Locate the cell with the specified text and output its (X, Y) center coordinate. 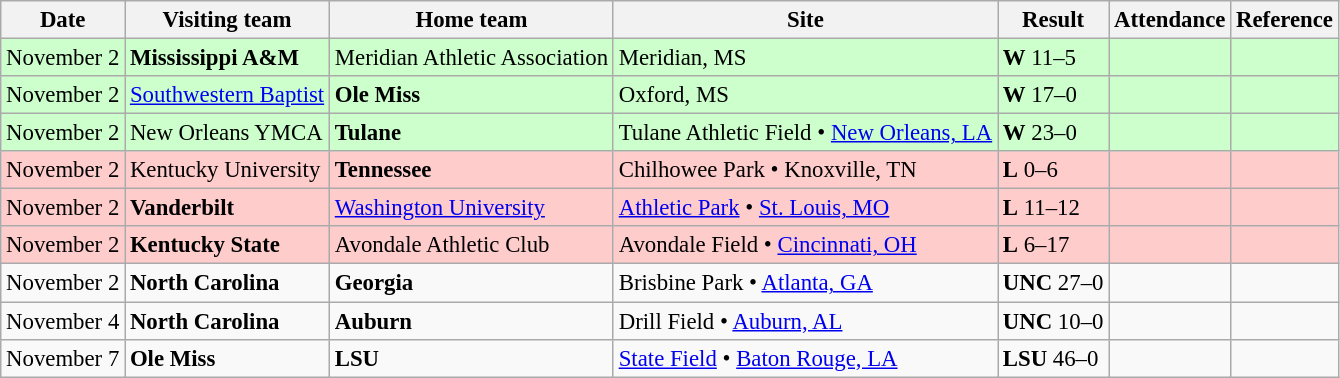
L 6–17 (1054, 245)
Georgia (471, 283)
Avondale Field • Cincinnati, OH (805, 245)
Attendance (1170, 20)
Washington University (471, 208)
W 23–0 (1054, 133)
Visiting team (228, 20)
November 7 (63, 358)
UNC 27–0 (1054, 283)
Auburn (471, 321)
LSU 46–0 (1054, 358)
Tulane (471, 133)
Result (1054, 20)
New Orleans YMCA (228, 133)
State Field • Baton Rouge, LA (805, 358)
L 11–12 (1054, 208)
Drill Field • Auburn, AL (805, 321)
Meridian, MS (805, 58)
Avondale Athletic Club (471, 245)
Brisbine Park • Atlanta, GA (805, 283)
W 17–0 (1054, 95)
Reference (1285, 20)
Kentucky University (228, 170)
L 0–6 (1054, 170)
Tennessee (471, 170)
Vanderbilt (228, 208)
Kentucky State (228, 245)
Home team (471, 20)
Mississippi A&M (228, 58)
Athletic Park • St. Louis, MO (805, 208)
November 4 (63, 321)
Tulane Athletic Field • New Orleans, LA (805, 133)
UNC 10–0 (1054, 321)
W 11–5 (1054, 58)
Meridian Athletic Association (471, 58)
Chilhowee Park • Knoxville, TN (805, 170)
Southwestern Baptist (228, 95)
Date (63, 20)
Site (805, 20)
Oxford, MS (805, 95)
LSU (471, 358)
